Search for the cell housing the specified text and yield its (x, y) center coordinate. 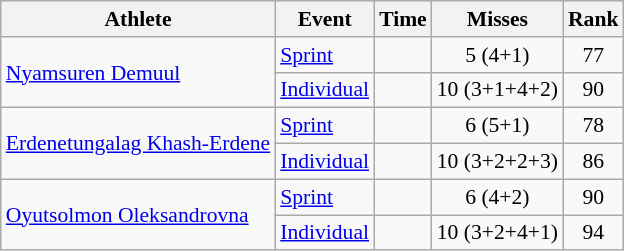
6 (4+2) (498, 197)
Oyutsolmon Oleksandrovna (138, 214)
Rank (594, 19)
Nyamsuren Demuul (138, 72)
77 (594, 55)
78 (594, 126)
10 (3+1+4+2) (498, 90)
10 (3+2+2+3) (498, 162)
6 (5+1) (498, 126)
10 (3+2+4+1) (498, 233)
Misses (498, 19)
5 (4+1) (498, 55)
Athlete (138, 19)
Event (324, 19)
Time (403, 19)
Erdenetungalag Khash-Erdene (138, 144)
94 (594, 233)
86 (594, 162)
